From the cell containing the given text, extract its center point as [x, y] coordinate. 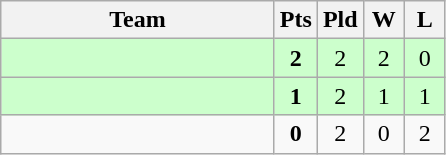
Team [138, 20]
Pld [340, 20]
L [424, 20]
Pts [296, 20]
W [384, 20]
